From the cell containing the given text, extract its center point as [x, y] coordinate. 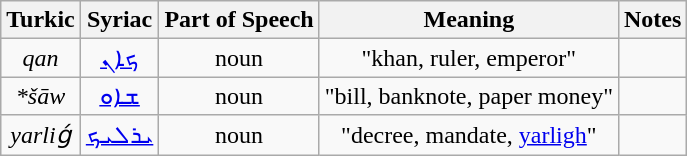
Notes [652, 20]
ܫܐܘ [120, 96]
*šāw [41, 96]
Meaning [468, 20]
Syriac [120, 20]
yarliǵ [41, 135]
Turkic [41, 20]
Part of Speech [239, 20]
"bill, banknote, paper money" [468, 96]
"decree, mandate, yarligh" [468, 135]
qan [41, 58]
ܝܪܠܝܟ [120, 135]
ܟܐܢ [120, 58]
"khan, ruler, emperor" [468, 58]
